Return (X, Y) of the center of cell containing provided text 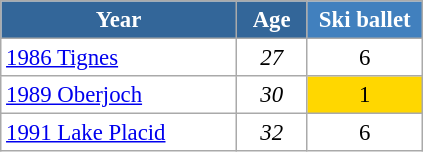
1991 Lake Placid (119, 133)
30 (272, 95)
1986 Tignes (119, 58)
27 (272, 58)
Year (119, 20)
Ski ballet (365, 20)
32 (272, 133)
1 (365, 95)
Age (272, 20)
1989 Oberjoch (119, 95)
